Return the (X, Y) coordinate for the center point of the cell that contains the specified text.  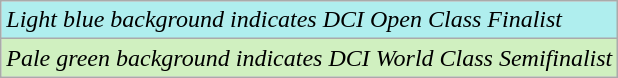
Light blue background indicates DCI Open Class Finalist (310, 20)
Pale green background indicates DCI World Class Semifinalist (310, 58)
